From the cell containing the given text, extract its center point as [X, Y] coordinate. 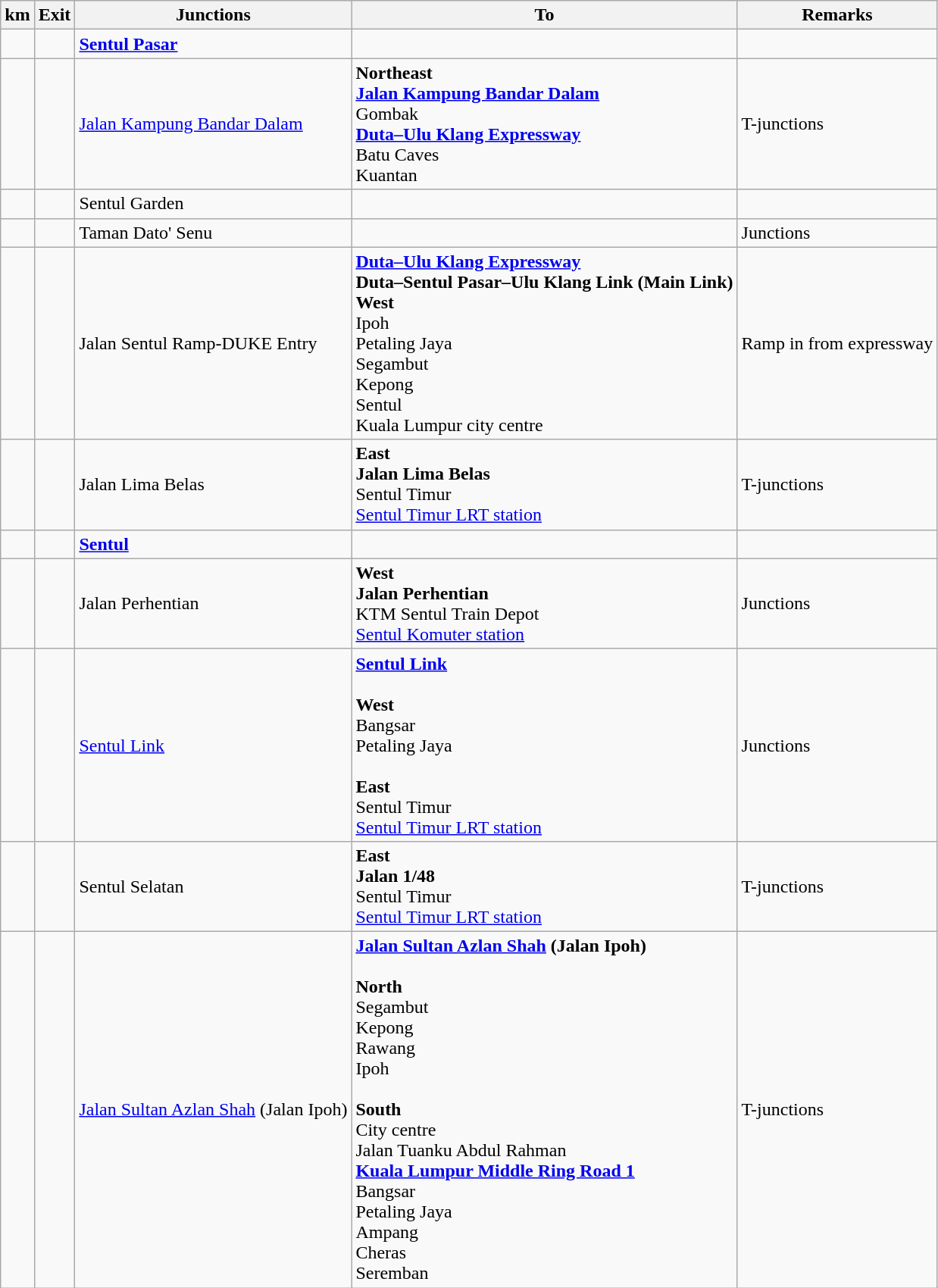
EastJalan 1/48Sentul TimurSentul Timur LRT station [544, 886]
Sentul LinkWestBangsarPetaling JayaEastSentul TimurSentul Timur LRT station [544, 745]
Sentul [214, 544]
km [17, 15]
Sentul Pasar [214, 44]
Sentul Link [214, 745]
Jalan Sentul Ramp-DUKE Entry [214, 343]
Jalan Lima Belas [214, 485]
EastJalan Lima BelasSentul TimurSentul Timur LRT station [544, 485]
Remarks [837, 15]
To [544, 15]
Jalan Perhentian [214, 603]
WestJalan PerhentianKTM Sentul Train Depot Sentul Komuter station [544, 603]
Jalan Kampung Bandar Dalam [214, 124]
Sentul Selatan [214, 886]
Taman Dato' Senu [214, 233]
Jalan Sultan Azlan Shah (Jalan Ipoh) [214, 1109]
Duta–Ulu Klang ExpresswayDuta–Sentul Pasar–Ulu Klang Link (Main Link)West Ipoh Petaling Jaya Segambut Kepong Sentul Kuala Lumpur city centre [544, 343]
Northeast Jalan Kampung Bandar DalamGombak Duta–Ulu Klang ExpresswayBatu CavesKuantan [544, 124]
Ramp in from expressway [837, 343]
Sentul Garden [214, 204]
Exit [55, 15]
